Capture the cell that displays the provided text and extract its [X, Y] central coordinate. 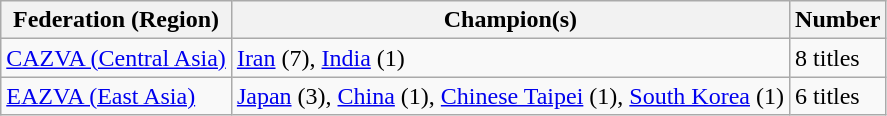
EAZVA (East Asia) [116, 96]
Japan (3), China (1), Chinese Taipei (1), South Korea (1) [510, 96]
CAZVA (Central Asia) [116, 58]
Number [838, 20]
8 titles [838, 58]
Federation (Region) [116, 20]
Champion(s) [510, 20]
6 titles [838, 96]
Iran (7), India (1) [510, 58]
